Identify which cell holds the provided text, then report its [X, Y] central coordinate. 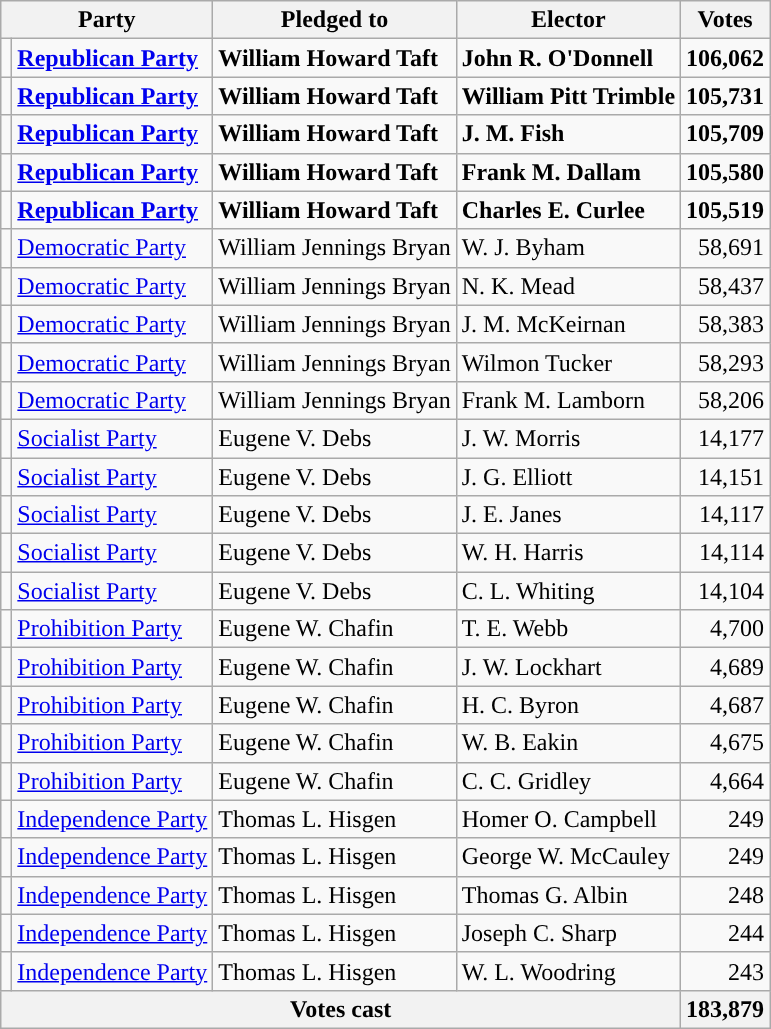
105,709 [726, 134]
J. M. Fish [568, 134]
244 [726, 933]
T. E. Webb [568, 629]
J. W. Morris [568, 438]
4,700 [726, 629]
H. C. Byron [568, 705]
J. E. Janes [568, 515]
243 [726, 971]
W. L. Woodring [568, 971]
Frank M. Lamborn [568, 400]
Wilmon Tucker [568, 362]
W. J. Byham [568, 248]
14,117 [726, 515]
183,879 [726, 1009]
Elector [568, 20]
58,691 [726, 248]
106,062 [726, 58]
C. C. Gridley [568, 781]
248 [726, 895]
N. K. Mead [568, 286]
Frank M. Dallam [568, 172]
Thomas G. Albin [568, 895]
John R. O'Donnell [568, 58]
105,731 [726, 96]
105,580 [726, 172]
J. G. Elliott [568, 477]
58,293 [726, 362]
4,664 [726, 781]
C. L. Whiting [568, 591]
Votes cast [341, 1009]
Joseph C. Sharp [568, 933]
14,104 [726, 591]
Homer O. Campbell [568, 819]
William Pitt Trimble [568, 96]
58,383 [726, 324]
58,206 [726, 400]
4,675 [726, 743]
J. M. McKeirnan [568, 324]
J. W. Lockhart [568, 667]
George W. McCauley [568, 857]
4,687 [726, 705]
W. H. Harris [568, 553]
Charles E. Curlee [568, 210]
14,177 [726, 438]
58,437 [726, 286]
4,689 [726, 667]
W. B. Eakin [568, 743]
Party [107, 20]
105,519 [726, 210]
Votes [726, 20]
14,151 [726, 477]
Pledged to [334, 20]
14,114 [726, 553]
